Capture the cell that displays the provided text and extract its (x, y) central coordinate. 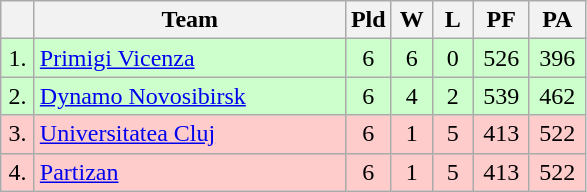
4 (412, 96)
396 (557, 58)
4. (18, 172)
3. (18, 134)
W (412, 20)
1. (18, 58)
PF (501, 20)
Pld (368, 20)
0 (452, 58)
PA (557, 20)
539 (501, 96)
L (452, 20)
Dynamo Novosibirsk (190, 96)
462 (557, 96)
Universitatea Cluj (190, 134)
Primigi Vicenza (190, 58)
Partizan (190, 172)
2 (452, 96)
526 (501, 58)
2. (18, 96)
Team (190, 20)
